Locate the cell with the specified text and output its (X, Y) center coordinate. 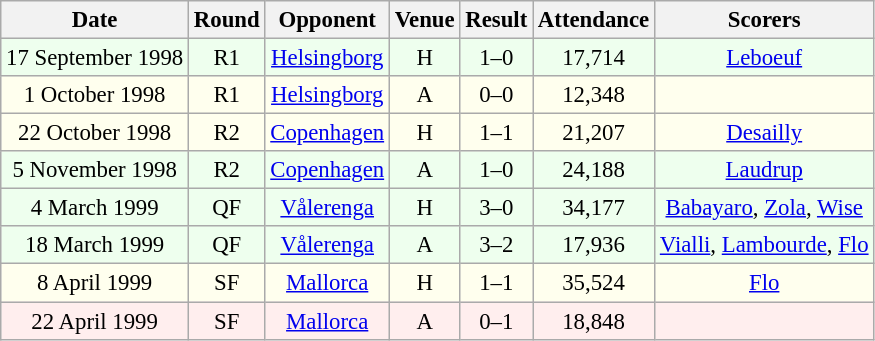
Round (227, 20)
0–0 (496, 95)
18,848 (594, 321)
3–2 (496, 245)
3–0 (496, 208)
Scorers (764, 20)
Laudrup (764, 170)
8 April 1999 (95, 283)
17,714 (594, 58)
12,348 (594, 95)
22 April 1999 (95, 321)
Attendance (594, 20)
21,207 (594, 133)
Result (496, 20)
17,936 (594, 245)
Opponent (327, 20)
5 November 1998 (95, 170)
24,188 (594, 170)
Venue (424, 20)
34,177 (594, 208)
4 March 1999 (95, 208)
Date (95, 20)
17 September 1998 (95, 58)
Leboeuf (764, 58)
35,524 (594, 283)
Desailly (764, 133)
Babayaro, Zola, Wise (764, 208)
0–1 (496, 321)
18 March 1999 (95, 245)
1 October 1998 (95, 95)
Vialli, Lambourde, Flo (764, 245)
22 October 1998 (95, 133)
Flo (764, 283)
